Scan for the cell matching the given text and deliver its (X, Y) coordinate at center. 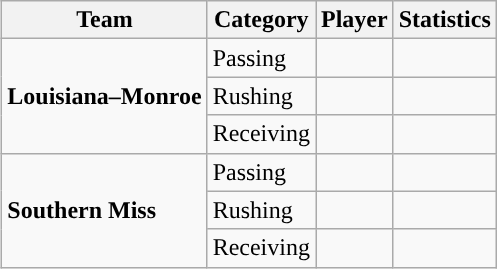
Player (355, 20)
Team (104, 20)
Southern Miss (104, 210)
Statistics (444, 20)
Louisiana–Monroe (104, 96)
Category (261, 20)
